Find where the given text appears and provide that cell's center as [x, y] coordinate. 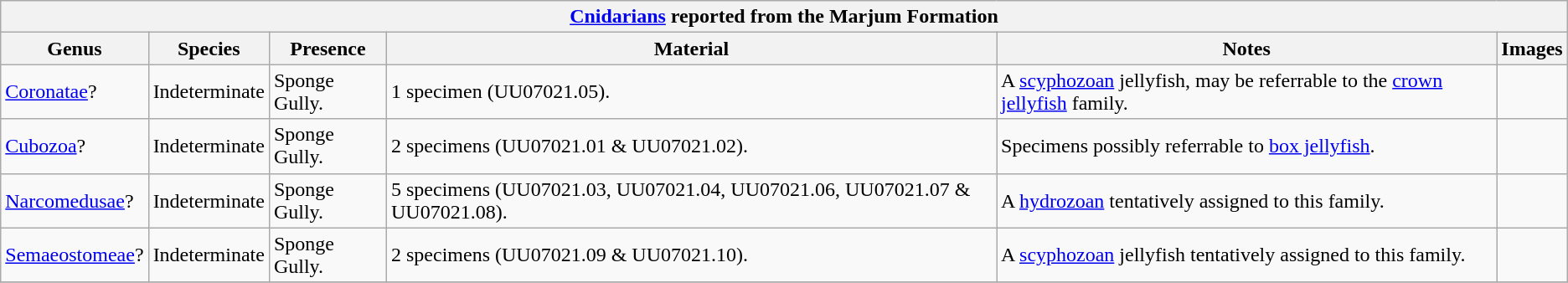
Presence [328, 49]
Cubozoa? [75, 146]
A scyphozoan jellyfish, may be referrable to the crown jellyfish family. [1246, 92]
Cnidarians reported from the Marjum Formation [784, 17]
Genus [75, 49]
Specimens possibly referrable to box jellyfish. [1246, 146]
Images [1532, 49]
Material [691, 49]
A hydrozoan tentatively assigned to this family. [1246, 201]
5 specimens (UU07021.03, UU07021.04, UU07021.06, UU07021.07 & UU07021.08). [691, 201]
2 specimens (UU07021.09 & UU07021.10). [691, 255]
Coronatae? [75, 92]
1 specimen (UU07021.05). [691, 92]
Notes [1246, 49]
Narcomedusae? [75, 201]
A scyphozoan jellyfish tentatively assigned to this family. [1246, 255]
Species [209, 49]
Semaeostomeae? [75, 255]
2 specimens (UU07021.01 & UU07021.02). [691, 146]
